Search for the cell housing the specified text and yield its (x, y) center coordinate. 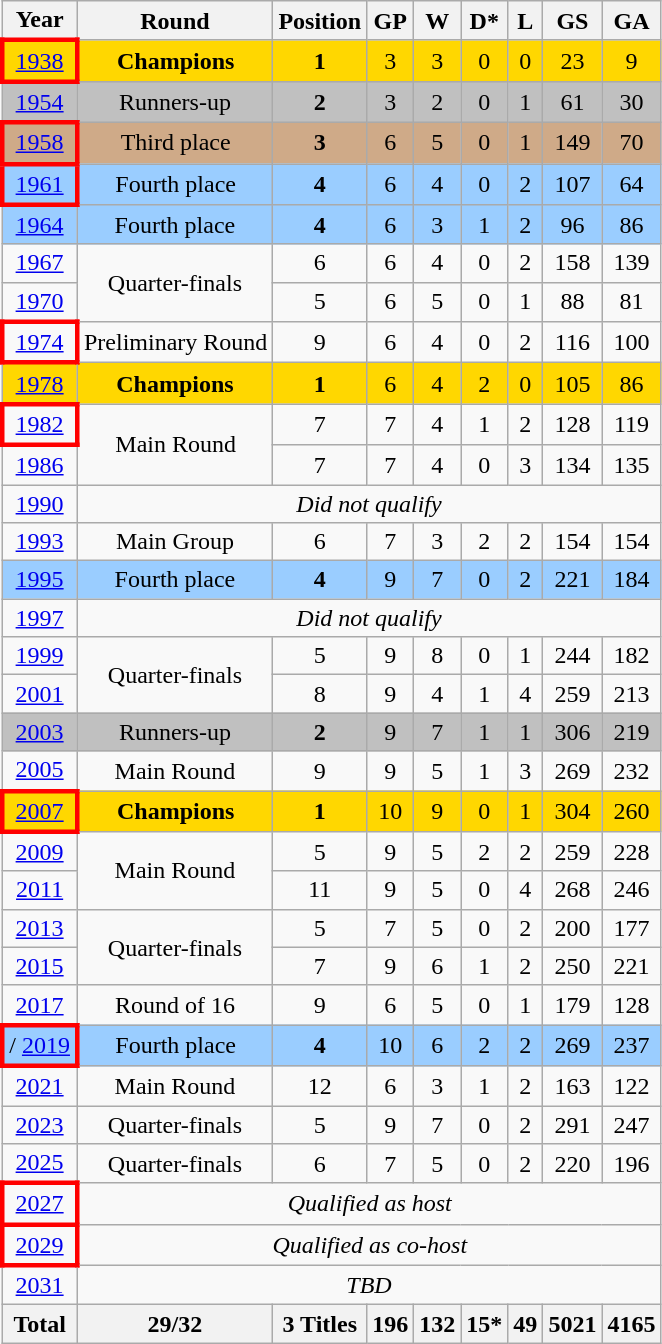
/ 2019 (40, 1046)
L (526, 21)
2021 (40, 1086)
1986 (40, 465)
184 (632, 580)
244 (572, 656)
177 (632, 928)
232 (632, 771)
291 (572, 1125)
163 (572, 1086)
132 (438, 1324)
TBD (369, 1285)
70 (632, 142)
Year (40, 21)
237 (632, 1046)
200 (572, 928)
3 Titles (320, 1324)
260 (632, 810)
2003 (40, 732)
Preliminary Round (175, 342)
12 (320, 1086)
30 (632, 102)
304 (572, 810)
182 (632, 656)
306 (572, 732)
1967 (40, 263)
2029 (40, 1244)
11 (320, 890)
2023 (40, 1125)
Round (175, 21)
Position (320, 21)
2015 (40, 966)
88 (572, 302)
D* (484, 21)
105 (572, 384)
250 (572, 966)
135 (632, 465)
64 (632, 184)
2027 (40, 1204)
2007 (40, 810)
1978 (40, 384)
268 (572, 890)
23 (572, 60)
179 (572, 1005)
213 (632, 694)
1938 (40, 60)
219 (632, 732)
61 (572, 102)
116 (572, 342)
Total (40, 1324)
228 (632, 852)
2013 (40, 928)
1961 (40, 184)
5021 (572, 1324)
139 (632, 263)
149 (572, 142)
1964 (40, 225)
247 (632, 1125)
1970 (40, 302)
GA (632, 21)
Third place (175, 142)
2005 (40, 771)
4165 (632, 1324)
1982 (40, 424)
1995 (40, 580)
2001 (40, 694)
81 (632, 302)
158 (572, 263)
107 (572, 184)
2009 (40, 852)
1999 (40, 656)
134 (572, 465)
29/32 (175, 1324)
1958 (40, 142)
2011 (40, 890)
2017 (40, 1005)
100 (632, 342)
1997 (40, 618)
GP (390, 21)
2031 (40, 1285)
W (438, 21)
Qualified as co-host (369, 1244)
246 (632, 890)
96 (572, 225)
Round of 16 (175, 1005)
GS (572, 21)
1993 (40, 542)
1974 (40, 342)
122 (632, 1086)
49 (526, 1324)
2025 (40, 1164)
1990 (40, 503)
Qualified as host (369, 1204)
15* (484, 1324)
1954 (40, 102)
Main Group (175, 542)
220 (572, 1164)
119 (632, 424)
